Provide the [x, y] coordinate of the cell's center where the given text is located.  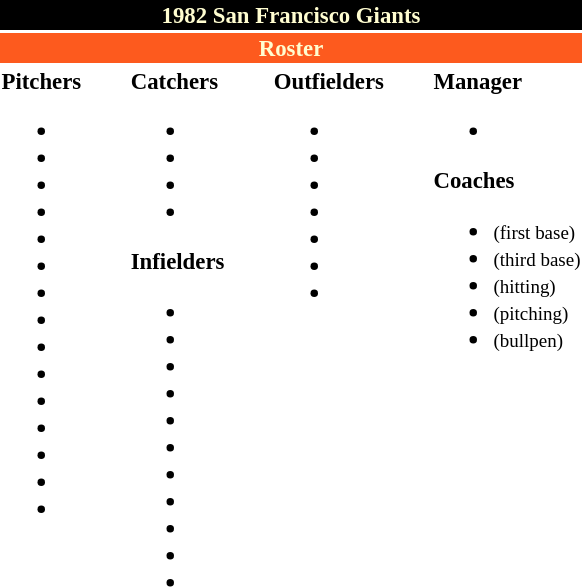
Roster [291, 48]
1982 San Francisco Giants [291, 15]
